For the text-containing cell, return its midpoint in (X, Y) coordinate format. 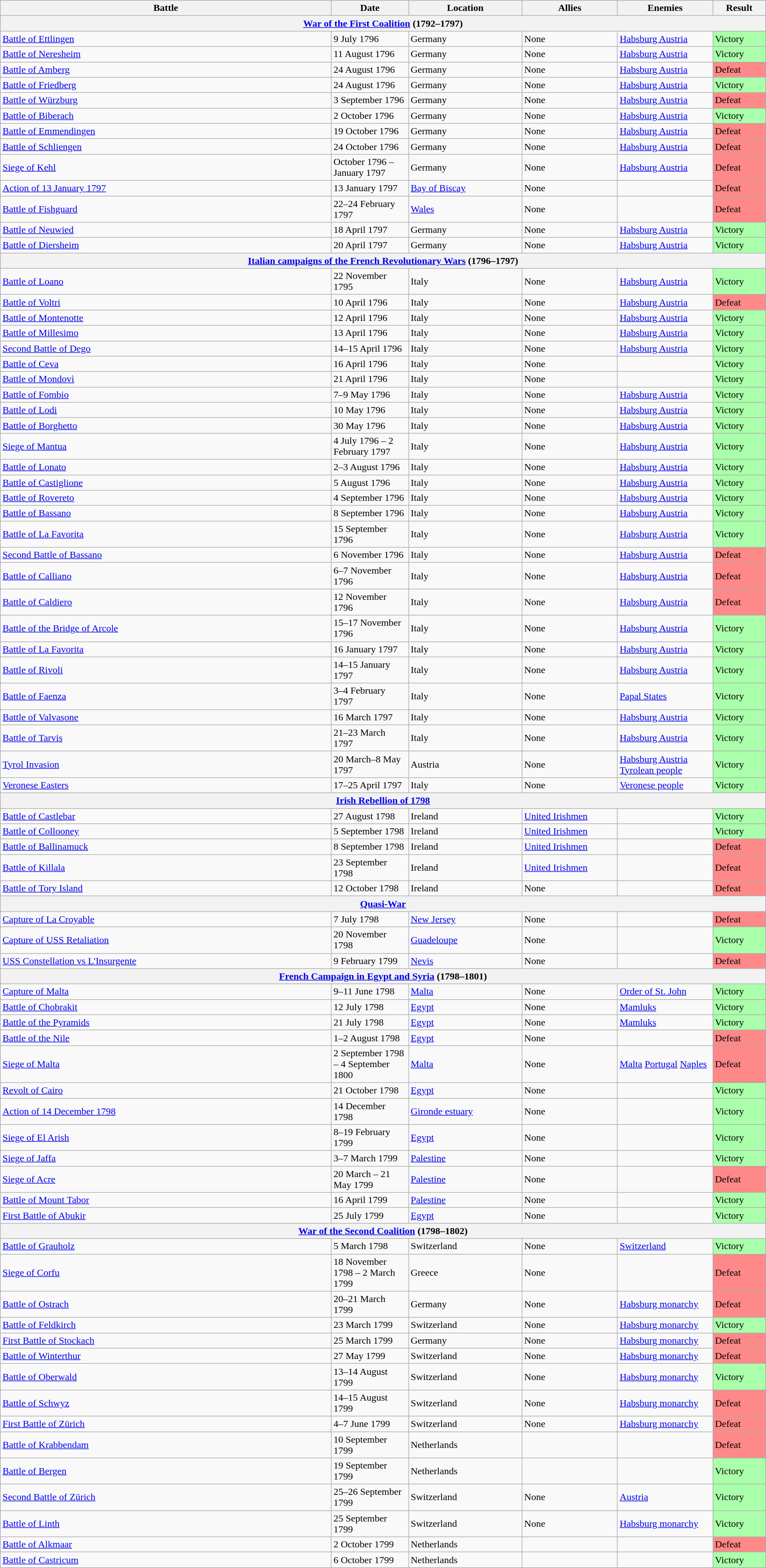
Battle of Caldiero (166, 602)
18 April 1797 (370, 230)
9–11 June 1798 (370, 992)
Battle of Schwyz (166, 1403)
12 April 1796 (370, 318)
Battle of Neresheim (166, 54)
Action of 13 January 1797 (166, 188)
Battle of Alkmaar (166, 1545)
Battle of Friedberg (166, 85)
Result (739, 8)
Siege of Jaffa (166, 1159)
Habsburg Austria Tyrolean people (665, 764)
6 November 1796 (370, 555)
Battle of Amberg (166, 70)
New Jersey (465, 919)
27 May 1799 (370, 1356)
Battle of Borghetto (166, 425)
Battle of Grauholz (166, 1246)
Veronese Easters (166, 785)
Second Battle of Zürich (166, 1497)
25 March 1799 (370, 1340)
Battle of Tory Island (166, 888)
First Battle of Zürich (166, 1424)
War of the Second Coalition (1798–1802) (383, 1231)
Revolt of Cairo (166, 1090)
Battle of Lonato (166, 467)
Battle of Neuwied (166, 230)
8 September 1798 (370, 847)
4 September 1796 (370, 498)
12 November 1796 (370, 602)
20–21 March 1799 (370, 1304)
20 April 1797 (370, 245)
3–7 March 1799 (370, 1159)
8 September 1796 (370, 513)
Battle of Ettlingen (166, 39)
Action of 14 December 1798 (166, 1111)
Siege of Corfu (166, 1273)
21 April 1796 (370, 379)
Battle of Fombio (166, 395)
Gironde estuary (465, 1111)
Battle of Rovereto (166, 498)
16 January 1797 (370, 649)
23 March 1799 (370, 1325)
25 July 1799 (370, 1216)
Enemies (665, 8)
Guadeloupe (465, 940)
Greece (465, 1273)
USS Constellation vs L'Insurgente (166, 961)
24 October 1796 (370, 146)
20 November 1798 (370, 940)
War of the First Coalition (1792–1797) (383, 23)
7–9 May 1796 (370, 395)
Siege of Kehl (166, 167)
10 September 1799 (370, 1445)
Battle of Ostrach (166, 1304)
15–17 November 1796 (370, 628)
Battle of Krabbendam (166, 1445)
25–26 September 1799 (370, 1497)
21–23 March 1797 (370, 738)
Capture of La Croyable (166, 919)
2 September 1798 – 4 September 1800 (370, 1064)
21 October 1798 (370, 1090)
27 August 1798 (370, 816)
Order of St. John (665, 992)
13–14 August 1799 (370, 1377)
Battle of Tarvis (166, 738)
Battle of Montenotte (166, 318)
First Battle of Stockach (166, 1340)
Battle of Castlebar (166, 816)
10 April 1796 (370, 302)
18 November 1798 – 2 March 1799 (370, 1273)
14–15 April 1796 (370, 348)
Bay of Biscay (465, 188)
Battle (166, 8)
Battle of Mondovì (166, 379)
Quasi-War (383, 904)
14–15 August 1799 (370, 1403)
20 March–8 May 1797 (370, 764)
2 October 1796 (370, 116)
6–7 November 1796 (370, 576)
Battle of Emmendingen (166, 131)
Battle of Feldkirch (166, 1325)
5 March 1798 (370, 1246)
Malta Portugal Naples (665, 1064)
13 January 1797 (370, 188)
Battle of Diersheim (166, 245)
Siege of Malta (166, 1064)
Battle of the Bridge of Arcole (166, 628)
Veronese people (665, 785)
Second Battle of Bassano (166, 555)
October 1796 – January 1797 (370, 167)
Battle of Schliengen (166, 146)
12 October 1798 (370, 888)
17–25 April 1797 (370, 785)
30 May 1796 (370, 425)
Second Battle of Dego (166, 348)
Battle of Chobrakit (166, 1007)
7 July 1798 (370, 919)
22 November 1795 (370, 281)
Battle of the Pyramids (166, 1022)
Tyrol Invasion (166, 764)
Capture of USS Retaliation (166, 940)
15 September 1796 (370, 534)
Battle of Castricum (166, 1560)
Battle of Ceva (166, 364)
9 February 1799 (370, 961)
Battle of Castiglione (166, 482)
Battle of Fishguard (166, 209)
21 July 1798 (370, 1022)
22–24 February 1797 (370, 209)
4 July 1796 – 2 February 1797 (370, 446)
12 July 1798 (370, 1007)
16 April 1799 (370, 1200)
Battle of Millesimo (166, 333)
Battle of Valvasone (166, 717)
10 May 1796 (370, 410)
Battle of Killala (166, 867)
Battle of Faenza (166, 696)
5 August 1796 (370, 482)
Battle of Biberach (166, 116)
Siege of El Arish (166, 1137)
Siege of Mantua (166, 446)
1–2 August 1798 (370, 1038)
Italian campaigns of the French Revolutionary Wars (1796–1797) (383, 261)
5 September 1798 (370, 831)
First Battle of Abukir (166, 1216)
19 October 1796 (370, 131)
Battle of Rivoli (166, 670)
25 September 1799 (370, 1524)
Papal States (665, 696)
3–4 February 1797 (370, 696)
Battle of Bergen (166, 1471)
16 March 1797 (370, 717)
Battle of Calliano (166, 576)
Date (370, 8)
Battle of Oberwald (166, 1377)
Battle of Loano (166, 281)
Siege of Acre (166, 1180)
6 October 1799 (370, 1560)
14 December 1798 (370, 1111)
Capture of Malta (166, 992)
11 August 1796 (370, 54)
Battle of the Nile (166, 1038)
Battle of Lodi (166, 410)
Battle of Winterthur (166, 1356)
2 October 1799 (370, 1545)
Battle of Voltri (166, 302)
20 March – 21 May 1799 (370, 1180)
2–3 August 1796 (370, 467)
Wales (465, 209)
9 July 1796 (370, 39)
19 September 1799 (370, 1471)
Allies (570, 8)
Irish Rebellion of 1798 (383, 800)
23 September 1798 (370, 867)
14–15 January 1797 (370, 670)
Battle of Ballinamuck (166, 847)
Battle of Linth (166, 1524)
3 September 1796 (370, 100)
French Campaign in Egypt and Syria (1798–1801) (383, 976)
16 April 1796 (370, 364)
Nevis (465, 961)
Battle of Collooney (166, 831)
Battle of Mount Tabor (166, 1200)
Battle of Bassano (166, 513)
13 April 1796 (370, 333)
Location (465, 8)
8–19 February 1799 (370, 1137)
Battle of Würzburg (166, 100)
4–7 June 1799 (370, 1424)
